Search for the cell housing the specified text and yield its [X, Y] center coordinate. 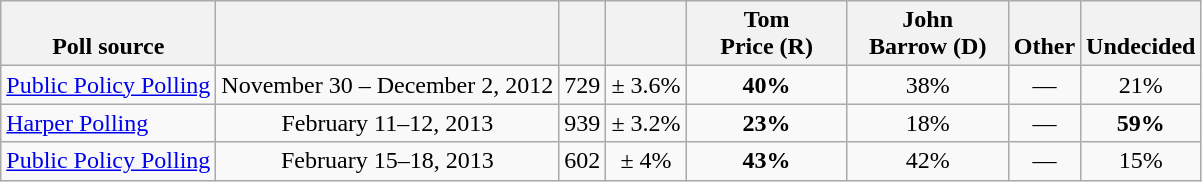
± 3.6% [646, 85]
15% [1141, 161]
59% [1141, 123]
Other [1044, 34]
18% [928, 123]
21% [1141, 85]
± 3.2% [646, 123]
729 [582, 85]
939 [582, 123]
February 11–12, 2013 [388, 123]
42% [928, 161]
40% [766, 85]
JohnBarrow (D) [928, 34]
TomPrice (R) [766, 34]
Undecided [1141, 34]
November 30 – December 2, 2012 [388, 85]
38% [928, 85]
23% [766, 123]
± 4% [646, 161]
43% [766, 161]
February 15–18, 2013 [388, 161]
Poll source [108, 34]
602 [582, 161]
Harper Polling [108, 123]
